From the cell containing the given text, extract its center point as (x, y) coordinate. 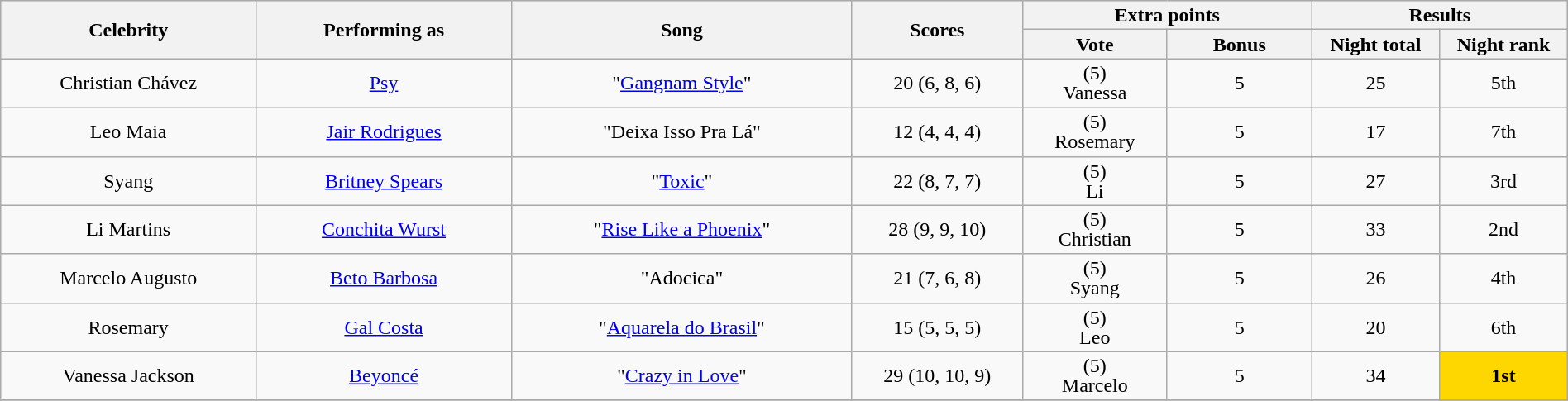
Results (1439, 15)
27 (1375, 180)
(5)Marcelo (1095, 375)
Psy (384, 83)
Conchita Wurst (384, 230)
Bonus (1239, 45)
"Aquarela do Brasil" (682, 327)
4th (1503, 278)
"Gangnam Style" (682, 83)
Beto Barbosa (384, 278)
(5)Leo (1095, 327)
15 (5, 5, 5) (937, 327)
(5)Syang (1095, 278)
Celebrity (129, 30)
Song (682, 30)
17 (1375, 132)
Extra points (1167, 15)
12 (4, 4, 4) (937, 132)
2nd (1503, 230)
34 (1375, 375)
Vanessa Jackson (129, 375)
Britney Spears (384, 180)
Scores (937, 30)
"Crazy in Love" (682, 375)
3rd (1503, 180)
29 (10, 10, 9) (937, 375)
28 (9, 9, 10) (937, 230)
6th (1503, 327)
21 (7, 6, 8) (937, 278)
20 (6, 8, 6) (937, 83)
"Toxic" (682, 180)
Night rank (1503, 45)
(5)Christian (1095, 230)
(5)Rosemary (1095, 132)
5th (1503, 83)
25 (1375, 83)
Vote (1095, 45)
Leo Maia (129, 132)
7th (1503, 132)
33 (1375, 230)
Marcelo Augusto (129, 278)
1st (1503, 375)
"Rise Like a Phoenix" (682, 230)
Christian Chávez (129, 83)
"Deixa Isso Pra Lá" (682, 132)
Syang (129, 180)
20 (1375, 327)
Night total (1375, 45)
22 (8, 7, 7) (937, 180)
Li Martins (129, 230)
(5)Li (1095, 180)
Gal Costa (384, 327)
Jair Rodrigues (384, 132)
"Adocica" (682, 278)
26 (1375, 278)
Performing as (384, 30)
Beyoncé (384, 375)
Rosemary (129, 327)
(5)Vanessa (1095, 83)
